Locate the cell with the specified text and output its [X, Y] center coordinate. 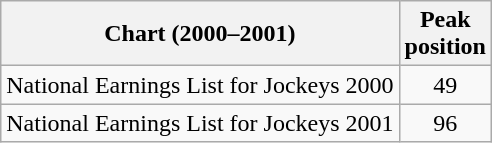
National Earnings List for Jockeys 2001 [200, 123]
49 [445, 85]
Peakposition [445, 34]
National Earnings List for Jockeys 2000 [200, 85]
96 [445, 123]
Chart (2000–2001) [200, 34]
